Output the (x, y) coordinate of the center of the cell containing the given text.  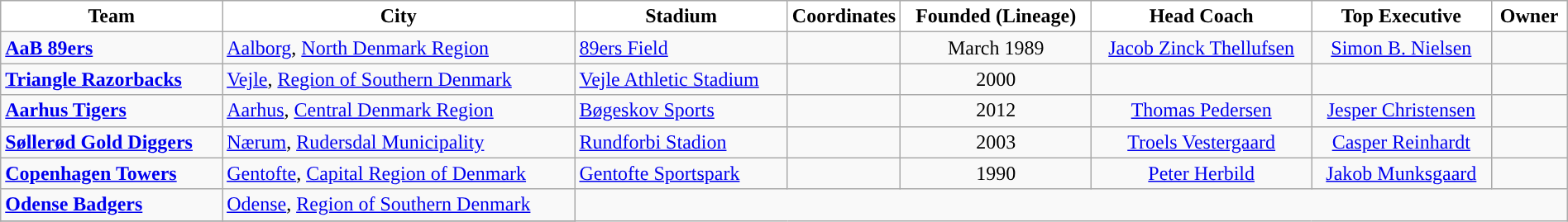
Jacob Zinck Thellufsen (1202, 48)
2000 (996, 79)
Jesper Christensen (1402, 111)
Simon B. Nielsen (1402, 48)
City (399, 17)
Vejle Athletic Stadium (681, 79)
Troels Vestergaard (1202, 142)
March 1989 (996, 48)
1990 (996, 173)
89ers Field (681, 48)
Nærum, Rudersdal Municipality (399, 142)
Head Coach (1202, 17)
Aarhus Tigers (112, 111)
2003 (996, 142)
Jakob Munksgaard (1402, 173)
Gentofte Sportspark (681, 173)
Stadium (681, 17)
Gentofte, Capital Region of Denmark (399, 173)
Søllerød Gold Diggers (112, 142)
Top Executive (1402, 17)
Copenhagen Towers (112, 173)
Rundforbi Stadion (681, 142)
Odense, Region of Southern Denmark (399, 205)
AaB 89ers (112, 48)
Aalborg, North Denmark Region (399, 48)
Team (112, 17)
Thomas Pedersen (1202, 111)
Coordinates (844, 17)
Vejle, Region of Southern Denmark (399, 79)
Odense Badgers (112, 205)
Peter Herbild (1202, 173)
2012 (996, 111)
Triangle Razorbacks (112, 79)
Casper Reinhardt (1402, 142)
Bøgeskov Sports (681, 111)
Owner (1529, 17)
Aarhus, Central Denmark Region (399, 111)
Founded (Lineage) (996, 17)
